Extract the [X, Y] coordinate from the center of the cell holding the provided text.  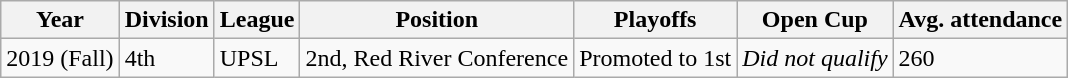
2019 (Fall) [60, 58]
Did not qualify [815, 58]
Open Cup [815, 20]
League [257, 20]
2nd, Red River Conference [437, 58]
Avg. attendance [980, 20]
4th [166, 58]
Division [166, 20]
260 [980, 58]
Promoted to 1st [656, 58]
Playoffs [656, 20]
UPSL [257, 58]
Year [60, 20]
Position [437, 20]
